Identify which cell holds the provided text, then report its [X, Y] central coordinate. 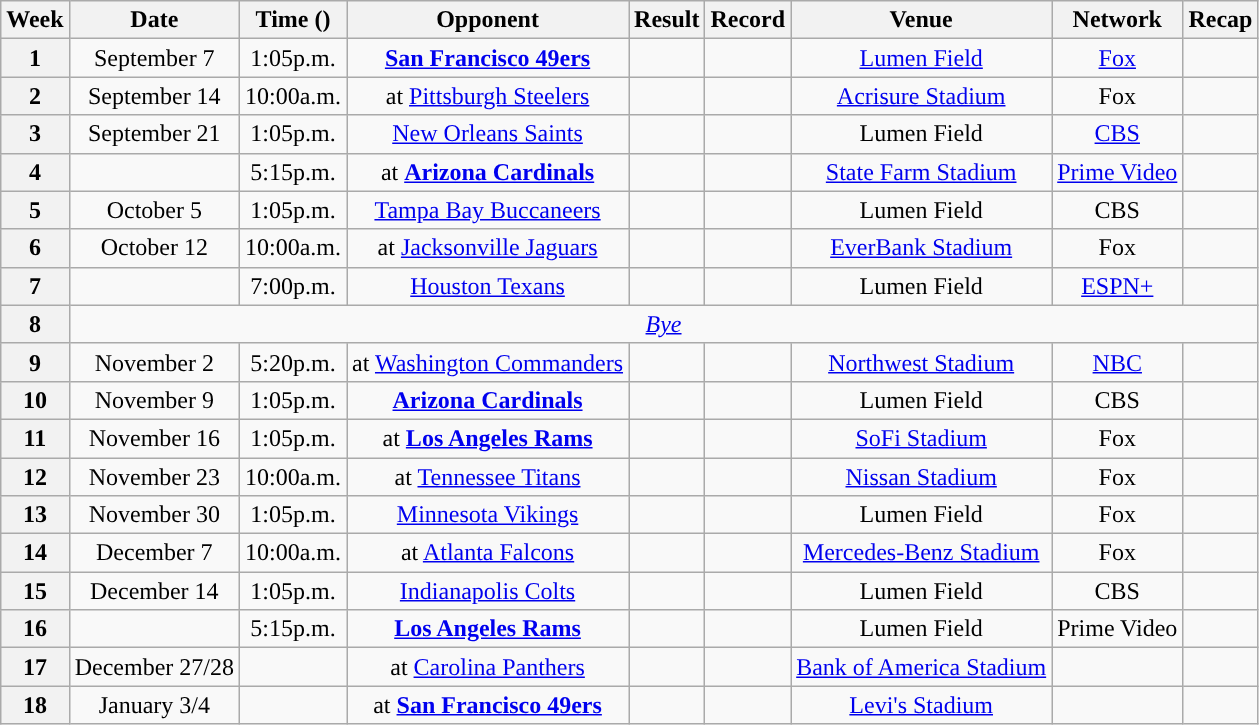
Date [154, 20]
Week [35, 20]
Opponent [488, 20]
November 23 [154, 477]
at San Francisco 49ers [488, 705]
November 9 [154, 400]
San Francisco 49ers [488, 58]
Levi's Stadium [922, 705]
Mercedes-Benz Stadium [922, 553]
at Carolina Panthers [488, 667]
Northwest Stadium [922, 362]
November 30 [154, 515]
Arizona Cardinals [488, 400]
8 [35, 324]
at Arizona Cardinals [488, 172]
5:20p.m. [292, 362]
September 7 [154, 58]
October 12 [154, 248]
9 [35, 362]
at Pittsburgh Steelers [488, 96]
Indianapolis Colts [488, 591]
7 [35, 286]
at Los Angeles Rams [488, 438]
October 5 [154, 210]
17 [35, 667]
Bank of America Stadium [922, 667]
November 2 [154, 362]
NBC [1118, 362]
1 [35, 58]
Result [667, 20]
Network [1118, 20]
10 [35, 400]
2 [35, 96]
December 14 [154, 591]
18 [35, 705]
September 21 [154, 134]
September 14 [154, 96]
3 [35, 134]
Tampa Bay Buccaneers [488, 210]
ESPN+ [1118, 286]
SoFi Stadium [922, 438]
December 27/28 [154, 667]
at Jacksonville Jaguars [488, 248]
at Tennessee Titans [488, 477]
New Orleans Saints [488, 134]
November 16 [154, 438]
Los Angeles Rams [488, 629]
5 [35, 210]
Houston Texans [488, 286]
13 [35, 515]
Acrisure Stadium [922, 96]
EverBank Stadium [922, 248]
Bye [664, 324]
at Atlanta Falcons [488, 553]
January 3/4 [154, 705]
6 [35, 248]
7:00p.m. [292, 286]
Record [748, 20]
15 [35, 591]
4 [35, 172]
14 [35, 553]
11 [35, 438]
Time () [292, 20]
Minnesota Vikings [488, 515]
Recap [1220, 20]
Venue [922, 20]
State Farm Stadium [922, 172]
at Washington Commanders [488, 362]
Nissan Stadium [922, 477]
December 7 [154, 553]
12 [35, 477]
16 [35, 629]
